Return the (x, y) coordinate for the center point of the cell that contains the specified text.  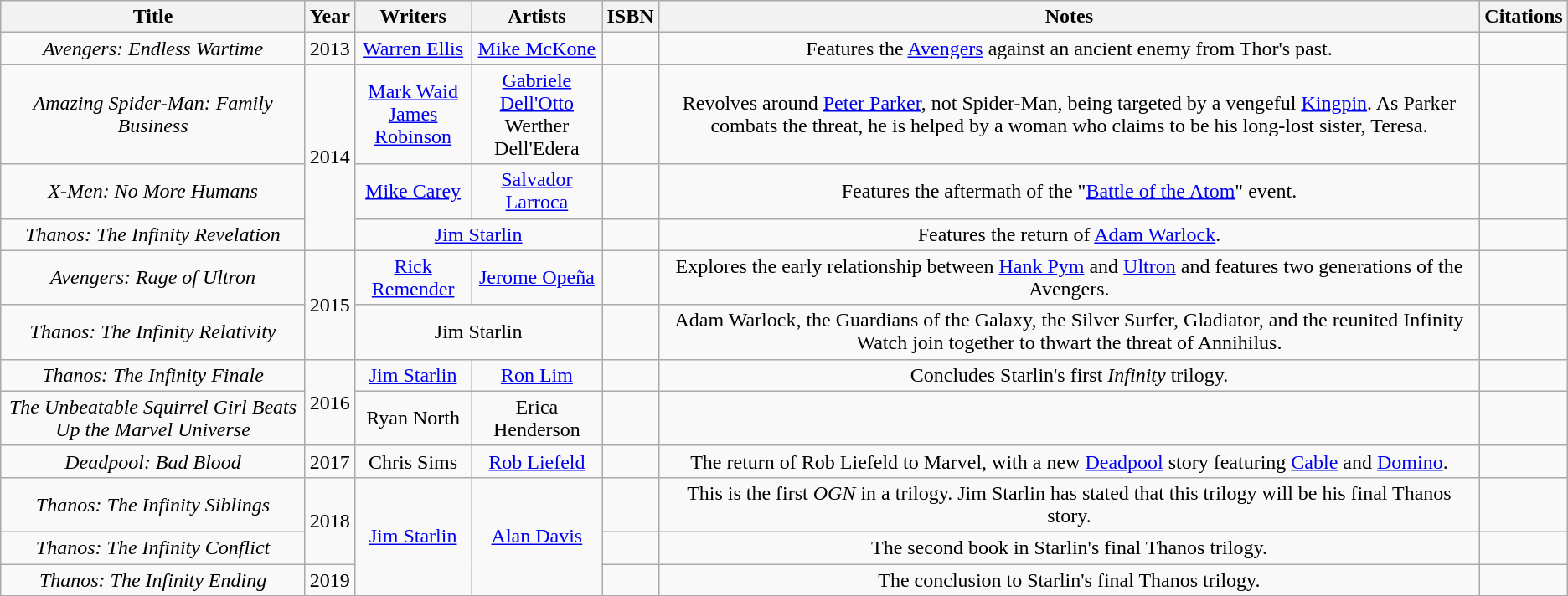
Thanos: The Infinity Revelation (153, 234)
Explores the early relationship between Hank Pym and Ultron and features two generations of the Avengers. (1069, 278)
Erica Henderson (537, 419)
2013 (330, 49)
Concludes Starlin's first Infinity trilogy. (1069, 375)
Features the return of Adam Warlock. (1069, 234)
Rob Liefeld (537, 461)
The second book in Starlin's final Thanos trilogy. (1069, 547)
2017 (330, 461)
Notes (1069, 17)
X-Men: No More Humans (153, 191)
Gabriele Dell'OttoWerther Dell'Edera (537, 114)
Title (153, 17)
Ron Lim (537, 375)
Mike Carey (412, 191)
Amazing Spider-Man: Family Business (153, 114)
This is the first OGN in a trilogy. Jim Starlin has stated that this trilogy will be his final Thanos story. (1069, 504)
Jerome Opeña (537, 278)
Ryan North (412, 419)
Writers (412, 17)
Warren Ellis (412, 49)
Deadpool: Bad Blood (153, 461)
Avengers: Rage of Ultron (153, 278)
Mark WaidJames Robinson (412, 114)
Thanos: The Infinity Siblings (153, 504)
2016 (330, 402)
Avengers: Endless Wartime (153, 49)
The return of Rob Liefeld to Marvel, with a new Deadpool story featuring Cable and Domino. (1069, 461)
Salvador Larroca (537, 191)
2014 (330, 157)
Artists (537, 17)
ISBN (630, 17)
2015 (330, 305)
Features the aftermath of the "Battle of the Atom" event. (1069, 191)
Thanos: The Infinity Conflict (153, 547)
Rick Remender (412, 278)
Thanos: The Infinity Finale (153, 375)
Features the Avengers against an ancient enemy from Thor's past. (1069, 49)
Thanos: The Infinity Relativity (153, 331)
The Unbeatable Squirrel Girl Beats Up the Marvel Universe (153, 419)
The conclusion to Starlin's final Thanos trilogy. (1069, 580)
2018 (330, 521)
Year (330, 17)
Chris Sims (412, 461)
2019 (330, 580)
Mike McKone (537, 49)
Alan Davis (537, 536)
Citations (1524, 17)
Thanos: The Infinity Ending (153, 580)
